Locate the cell with the specified text and output its (X, Y) center coordinate. 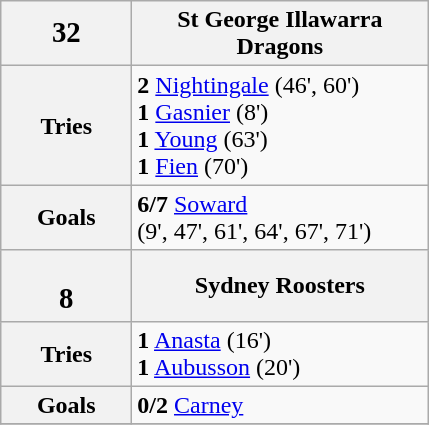
2 Nightingale (46', 60')1 Gasnier (8')1 Young (63')1 Fien (70') (280, 126)
8 (66, 286)
1 Anasta (16')1 Aubusson (20') (280, 354)
Sydney Roosters (280, 286)
St George Illawarra Dragons (280, 34)
0/2 Carney (280, 405)
32 (66, 34)
6/7 Soward (9', 47', 61', 64', 67', 71') (280, 218)
